Output the (x, y) coordinate of the center of the cell containing the given text.  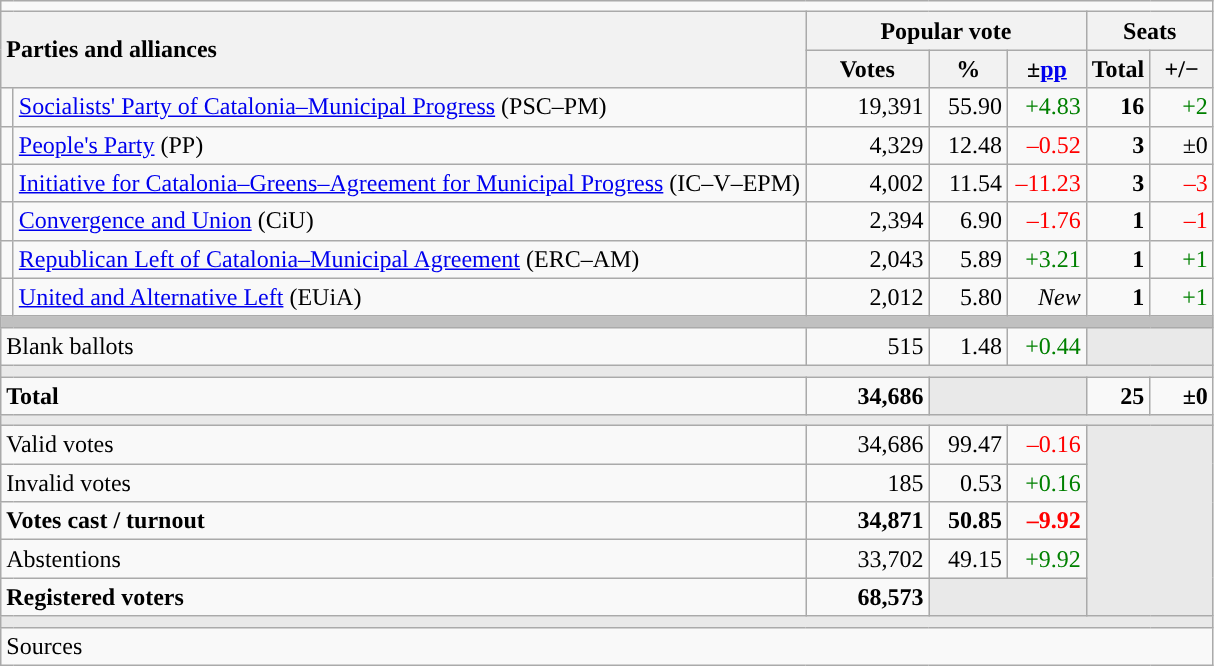
Socialists' Party of Catalonia–Municipal Progress (PSC–PM) (409, 107)
Sources (608, 646)
55.90 (968, 107)
–9.92 (1048, 521)
–1 (1182, 221)
–11.23 (1048, 183)
–1.76 (1048, 221)
–0.52 (1048, 145)
Registered voters (404, 597)
+2 (1182, 107)
5.89 (968, 259)
Abstentions (404, 559)
49.15 (968, 559)
4,002 (868, 183)
2,012 (868, 297)
Popular vote (946, 31)
+4.83 (1048, 107)
New (1048, 297)
+9.92 (1048, 559)
Votes (868, 69)
6.90 (968, 221)
12.48 (968, 145)
+0.44 (1048, 346)
50.85 (968, 521)
Seats (1150, 31)
11.54 (968, 183)
5.80 (968, 297)
–3 (1182, 183)
+0.16 (1048, 483)
99.47 (968, 445)
±pp (1048, 69)
Valid votes (404, 445)
2,043 (868, 259)
–0.16 (1048, 445)
Republican Left of Catalonia–Municipal Agreement (ERC–AM) (409, 259)
1.48 (968, 346)
19,391 (868, 107)
Parties and alliances (404, 50)
0.53 (968, 483)
16 (1118, 107)
185 (868, 483)
33,702 (868, 559)
Votes cast / turnout (404, 521)
% (968, 69)
+3.21 (1048, 259)
515 (868, 346)
United and Alternative Left (EUiA) (409, 297)
34,871 (868, 521)
68,573 (868, 597)
2,394 (868, 221)
People's Party (PP) (409, 145)
25 (1118, 395)
Blank ballots (404, 346)
+/− (1182, 69)
Convergence and Union (CiU) (409, 221)
4,329 (868, 145)
Initiative for Catalonia–Greens–Agreement for Municipal Progress (IC–V–EPM) (409, 183)
Invalid votes (404, 483)
